Search for the cell housing the specified text and yield its [x, y] center coordinate. 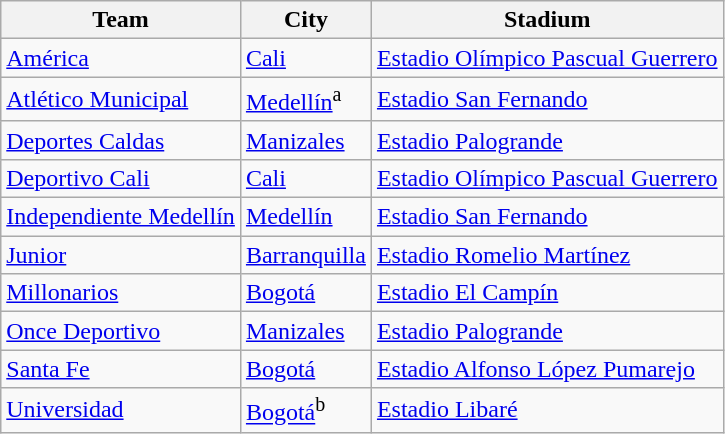
Estadio Alfonso López Pumarejo [547, 369]
City [306, 20]
Universidad [121, 410]
Medellín [306, 217]
Independiente Medellín [121, 217]
Deportes Caldas [121, 140]
Stadium [547, 20]
Medellína [306, 100]
Santa Fe [121, 369]
Barranquilla [306, 255]
Millonarios [121, 293]
Estadio Romelio Martínez [547, 255]
Deportivo Cali [121, 178]
Team [121, 20]
Estadio El Campín [547, 293]
Atlético Municipal [121, 100]
Estadio Libaré [547, 410]
Once Deportivo [121, 331]
Bogotáb [306, 410]
Junior [121, 255]
América [121, 58]
